Search for the cell housing the specified text and yield its [x, y] center coordinate. 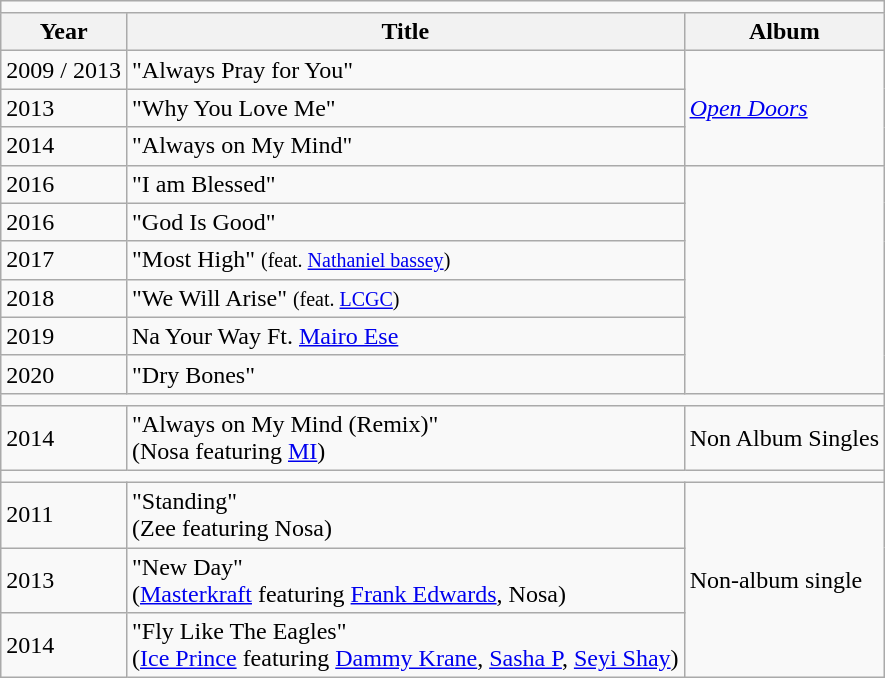
"Standing" (Zee featuring Nosa) [405, 516]
Na Your Way Ft. Mairo Ese [405, 336]
2020 [64, 374]
"Why You Love Me" [405, 108]
Album [784, 32]
2018 [64, 298]
"God Is Good" [405, 222]
Non Album Singles [784, 438]
Title [405, 32]
"Fly Like The Eagles" (Ice Prince featuring Dammy Krane, Sasha P, Seyi Shay) [405, 646]
2019 [64, 336]
"Always on My Mind" [405, 146]
2009 / 2013 [64, 70]
"New Day" (Masterkraft featuring Frank Edwards, Nosa) [405, 580]
Year [64, 32]
"Most High" (feat. Nathaniel bassey) [405, 260]
2011 [64, 516]
"Always on My Mind (Remix)" (Nosa featuring MI) [405, 438]
"We Will Arise" (feat. LCGC) [405, 298]
"Dry Bones" [405, 374]
2017 [64, 260]
"I am Blessed" [405, 184]
Open Doors [784, 108]
"Always Pray for You" [405, 70]
Non-album single [784, 580]
